Return (x, y) of the center of cell containing provided text 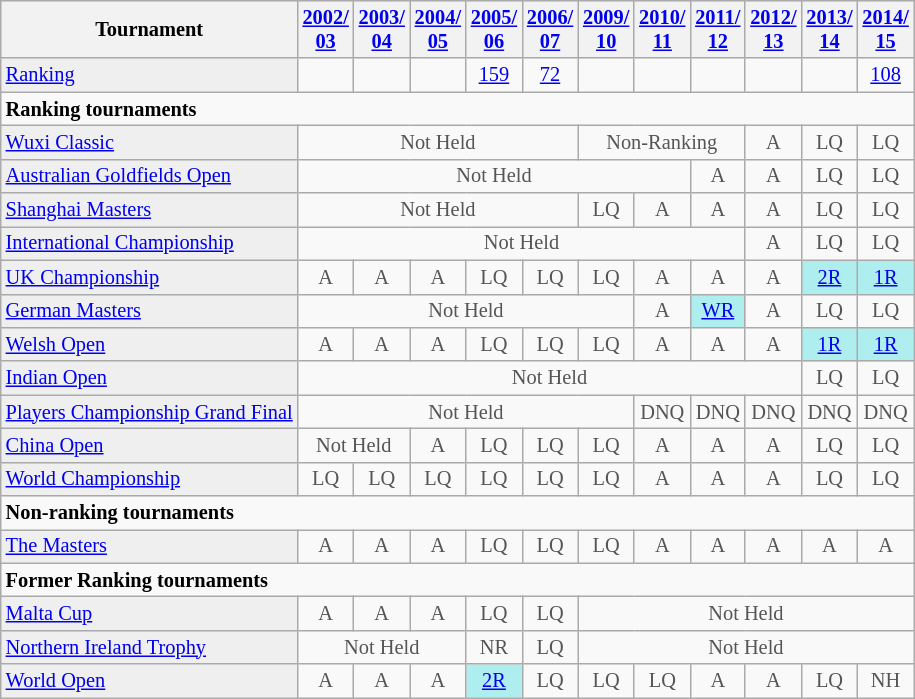
72 (550, 75)
NH (886, 681)
German Masters (150, 311)
World Open (150, 681)
2003/04 (382, 29)
Non-Ranking (662, 142)
Shanghai Masters (150, 210)
Players Championship Grand Final (150, 412)
2011/12 (718, 29)
2013/14 (829, 29)
Non-ranking tournaments (458, 513)
Former Ranking tournaments (458, 580)
Ranking tournaments (458, 109)
2010/11 (662, 29)
Australian Goldfields Open (150, 176)
2012/13 (773, 29)
2004/05 (438, 29)
The Masters (150, 546)
159 (494, 75)
108 (886, 75)
Indian Open (150, 378)
2014/15 (886, 29)
Welsh Open (150, 344)
2009/10 (606, 29)
China Open (150, 445)
WR (718, 311)
Northern Ireland Trophy (150, 647)
NR (494, 647)
Ranking (150, 75)
Wuxi Classic (150, 142)
World Championship (150, 479)
2006/07 (550, 29)
Tournament (150, 29)
UK Championship (150, 277)
International Championship (150, 243)
2002/03 (326, 29)
2005/06 (494, 29)
Malta Cup (150, 613)
